Search for the cell housing the specified text and yield its [X, Y] center coordinate. 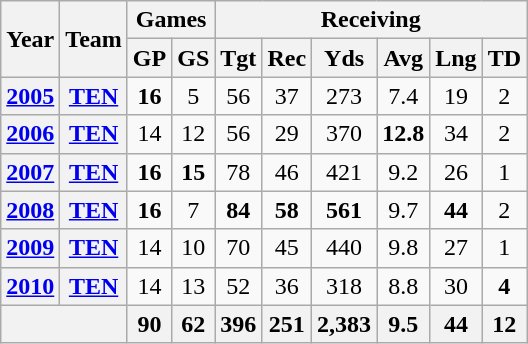
2009 [30, 248]
9.8 [404, 248]
2008 [30, 210]
Year [30, 39]
2005 [30, 96]
4 [504, 286]
45 [287, 248]
7 [194, 210]
421 [344, 172]
370 [344, 134]
Rec [287, 58]
GS [194, 58]
9.7 [404, 210]
273 [344, 96]
Tgt [238, 58]
37 [287, 96]
Lng [456, 58]
90 [149, 324]
Team [94, 39]
84 [238, 210]
36 [287, 286]
30 [456, 286]
2,383 [344, 324]
318 [344, 286]
62 [194, 324]
78 [238, 172]
34 [456, 134]
440 [344, 248]
12.8 [404, 134]
10 [194, 248]
27 [456, 248]
2007 [30, 172]
Yds [344, 58]
TD [504, 58]
9.5 [404, 324]
Games [170, 20]
8.8 [404, 286]
Avg [404, 58]
46 [287, 172]
19 [456, 96]
2010 [30, 286]
29 [287, 134]
70 [238, 248]
5 [194, 96]
13 [194, 286]
15 [194, 172]
52 [238, 286]
561 [344, 210]
GP [149, 58]
Receiving [371, 20]
251 [287, 324]
58 [287, 210]
26 [456, 172]
396 [238, 324]
9.2 [404, 172]
7.4 [404, 96]
2006 [30, 134]
